Locate the cell with the specified text and output its (x, y) center coordinate. 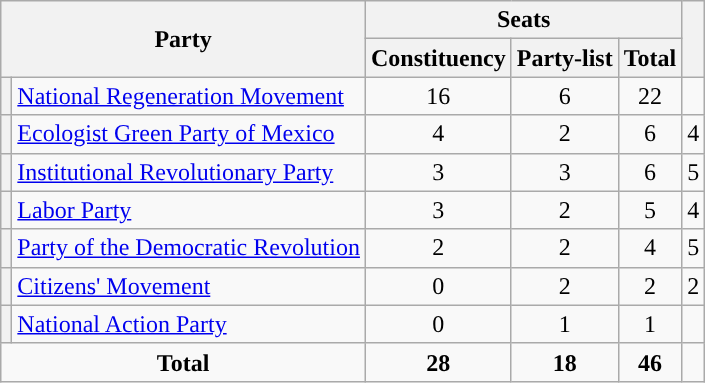
16 (438, 96)
Party (184, 39)
Institutional Revolutionary Party (189, 172)
Seats (523, 20)
46 (650, 362)
Party-list (564, 58)
Ecologist Green Party of Mexico (189, 134)
22 (650, 96)
18 (564, 362)
Labor Party (189, 210)
28 (438, 362)
Citizens' Movement (189, 286)
National Action Party (189, 324)
National Regeneration Movement (189, 96)
Constituency (438, 58)
Party of the Democratic Revolution (189, 248)
